From the cell containing the given text, extract its center point as (x, y) coordinate. 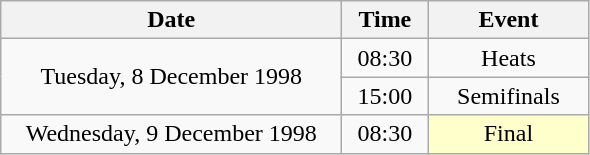
Time (385, 20)
15:00 (385, 96)
Tuesday, 8 December 1998 (172, 77)
Event (508, 20)
Wednesday, 9 December 1998 (172, 134)
Date (172, 20)
Semifinals (508, 96)
Final (508, 134)
Heats (508, 58)
